Provide the (X, Y) coordinate of the cell's center where the given text is located.  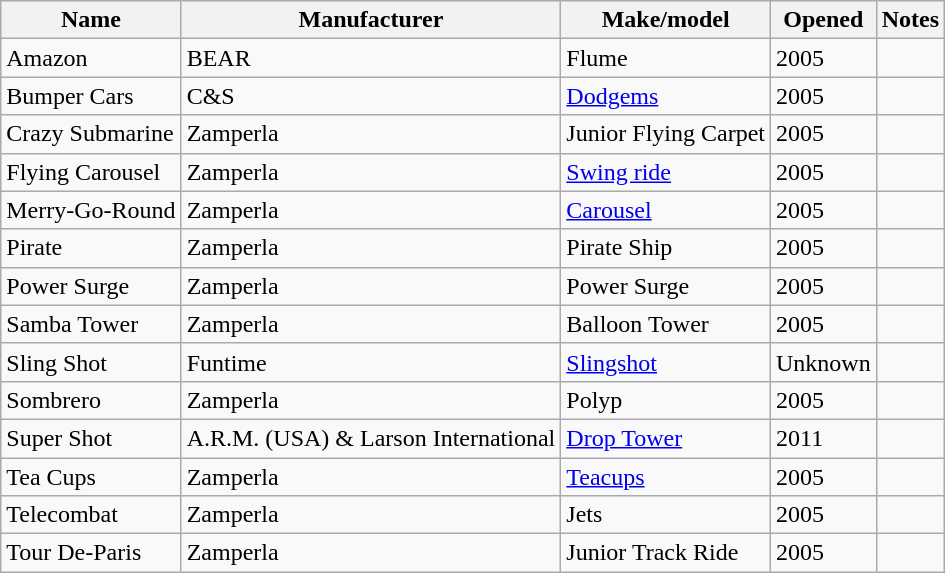
Sling Shot (91, 362)
Dodgems (666, 96)
Funtime (371, 362)
Manufacturer (371, 20)
Drop Tower (666, 438)
Super Shot (91, 438)
Pirate Ship (666, 248)
Samba Tower (91, 324)
Sombrero (91, 400)
Carousel (666, 210)
Notes (910, 20)
Swing ride (666, 172)
A.R.M. (USA) & Larson International (371, 438)
Opened (824, 20)
Make/model (666, 20)
Amazon (91, 58)
2011 (824, 438)
Junior Flying Carpet (666, 134)
Jets (666, 515)
Flume (666, 58)
Tea Cups (91, 477)
C&S (371, 96)
Unknown (824, 362)
Teacups (666, 477)
Balloon Tower (666, 324)
Polyp (666, 400)
Telecombat (91, 515)
Name (91, 20)
Junior Track Ride (666, 553)
Crazy Submarine (91, 134)
Tour De-Paris (91, 553)
BEAR (371, 58)
Merry-Go-Round (91, 210)
Pirate (91, 248)
Bumper Cars (91, 96)
Flying Carousel (91, 172)
Slingshot (666, 362)
